Search for the cell housing the specified text and yield its [X, Y] center coordinate. 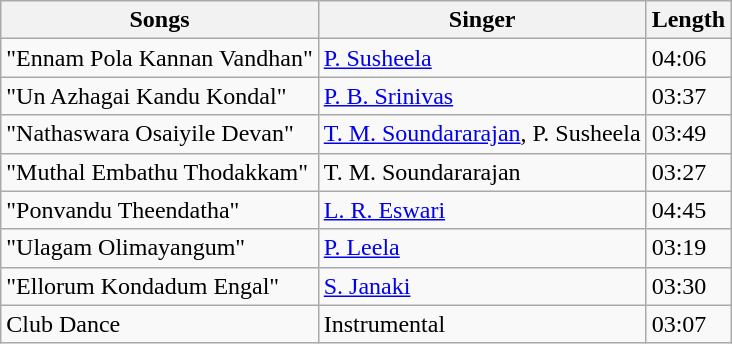
Instrumental [482, 324]
03:37 [688, 96]
03:27 [688, 172]
Singer [482, 20]
"Ennam Pola Kannan Vandhan" [160, 58]
Length [688, 20]
Songs [160, 20]
03:19 [688, 248]
S. Janaki [482, 286]
P. B. Srinivas [482, 96]
03:49 [688, 134]
03:07 [688, 324]
03:30 [688, 286]
"Nathaswara Osaiyile Devan" [160, 134]
L. R. Eswari [482, 210]
04:06 [688, 58]
"Muthal Embathu Thodakkam" [160, 172]
"Ellorum Kondadum Engal" [160, 286]
P. Susheela [482, 58]
"Ulagam Olimayangum" [160, 248]
Club Dance [160, 324]
P. Leela [482, 248]
"Ponvandu Theendatha" [160, 210]
T. M. Soundararajan, P. Susheela [482, 134]
04:45 [688, 210]
T. M. Soundararajan [482, 172]
"Un Azhagai Kandu Kondal" [160, 96]
